Capture the cell that displays the provided text and extract its (X, Y) central coordinate. 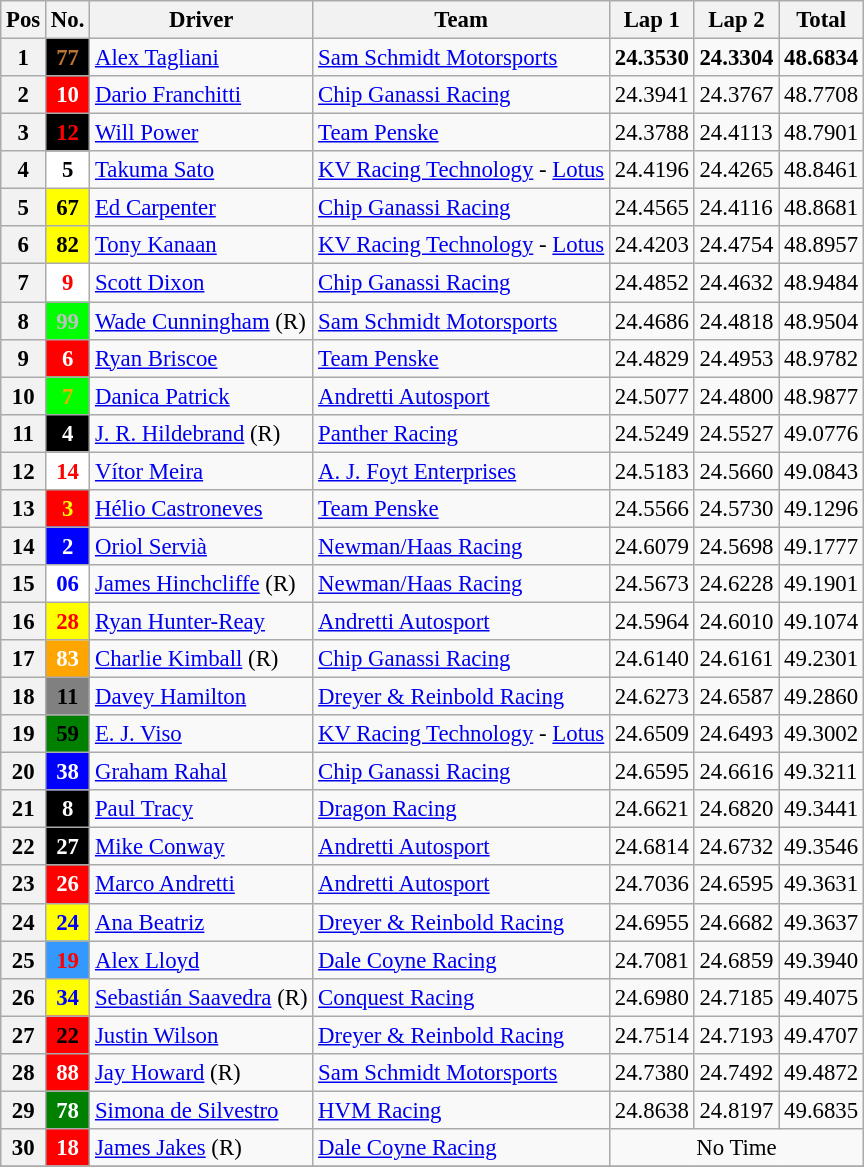
24.7492 (736, 1073)
24.5527 (736, 433)
Dario Franchitti (202, 95)
24.5566 (652, 509)
49.3211 (822, 772)
29 (24, 1110)
Team (462, 20)
24.5660 (736, 471)
77 (68, 58)
24.4686 (652, 321)
48.9504 (822, 321)
24.6079 (652, 546)
24.6621 (652, 809)
24.5964 (652, 621)
24.4852 (652, 283)
24.4116 (736, 208)
24.6493 (736, 734)
Vítor Meira (202, 471)
1 (24, 58)
Danica Patrick (202, 396)
24.6980 (652, 997)
49.4872 (822, 1073)
49.6835 (822, 1110)
24.3767 (736, 95)
13 (24, 509)
Mike Conway (202, 847)
99 (68, 321)
49.4075 (822, 997)
24.5249 (652, 433)
Takuma Sato (202, 170)
24.5698 (736, 546)
24.3530 (652, 58)
Alex Lloyd (202, 960)
49.3002 (822, 734)
24.4203 (652, 245)
24.7380 (652, 1073)
Alex Tagliani (202, 58)
24.3941 (652, 95)
38 (68, 772)
24.8197 (736, 1110)
Ed Carpenter (202, 208)
24.6814 (652, 847)
24.4265 (736, 170)
24.5183 (652, 471)
16 (24, 621)
59 (68, 734)
88 (68, 1073)
Lap 1 (652, 20)
24.6509 (652, 734)
Total (822, 20)
48.9484 (822, 283)
24.4818 (736, 321)
James Jakes (R) (202, 1148)
24.7081 (652, 960)
24.6010 (736, 621)
24.7036 (652, 885)
49.2860 (822, 697)
48.9877 (822, 396)
49.1777 (822, 546)
Ana Beatriz (202, 922)
Simona de Silvestro (202, 1110)
HVM Racing (462, 1110)
Panther Racing (462, 433)
49.1901 (822, 584)
06 (68, 584)
49.0776 (822, 433)
48.8461 (822, 170)
James Hinchcliffe (R) (202, 584)
24.6587 (736, 697)
20 (24, 772)
24.6616 (736, 772)
24.7514 (652, 1035)
Ryan Briscoe (202, 358)
Sebastián Saavedra (R) (202, 997)
30 (24, 1148)
83 (68, 659)
Justin Wilson (202, 1035)
48.8957 (822, 245)
49.3441 (822, 809)
Scott Dixon (202, 283)
34 (68, 997)
24.4800 (736, 396)
Charlie Kimball (R) (202, 659)
J. R. Hildebrand (R) (202, 433)
25 (24, 960)
24.7193 (736, 1035)
24.6955 (652, 922)
24.5673 (652, 584)
48.7901 (822, 133)
No Time (737, 1148)
24.7185 (736, 997)
Wade Cunningham (R) (202, 321)
24.6682 (736, 922)
67 (68, 208)
24.4632 (736, 283)
49.4707 (822, 1035)
15 (24, 584)
23 (24, 885)
24.4565 (652, 208)
Jay Howard (R) (202, 1073)
24.4196 (652, 170)
Marco Andretti (202, 885)
24.6228 (736, 584)
49.2301 (822, 659)
Tony Kanaan (202, 245)
21 (24, 809)
24.4113 (736, 133)
Will Power (202, 133)
Lap 2 (736, 20)
Graham Rahal (202, 772)
24.6859 (736, 960)
49.0843 (822, 471)
24.3788 (652, 133)
24.5077 (652, 396)
Conquest Racing (462, 997)
48.7708 (822, 95)
48.8681 (822, 208)
82 (68, 245)
E. J. Viso (202, 734)
No. (68, 20)
Dragon Racing (462, 809)
48.9782 (822, 358)
17 (24, 659)
48.6834 (822, 58)
Hélio Castroneves (202, 509)
A. J. Foyt Enterprises (462, 471)
Ryan Hunter-Reay (202, 621)
24.6273 (652, 697)
24.5730 (736, 509)
49.1296 (822, 509)
24.4754 (736, 245)
24.6732 (736, 847)
49.3546 (822, 847)
24.8638 (652, 1110)
24.6161 (736, 659)
Paul Tracy (202, 809)
Driver (202, 20)
24.4953 (736, 358)
49.3940 (822, 960)
78 (68, 1110)
24.4829 (652, 358)
24.6140 (652, 659)
24.3304 (736, 58)
Oriol Servià (202, 546)
49.3637 (822, 922)
49.3631 (822, 885)
Pos (24, 20)
49.1074 (822, 621)
Davey Hamilton (202, 697)
24.6820 (736, 809)
